From the cell containing the given text, extract its center point as (X, Y) coordinate. 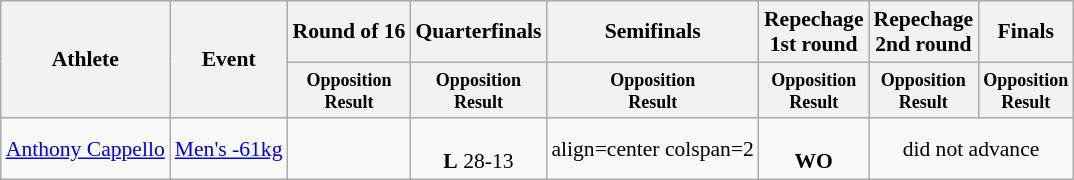
Repechage2nd round (924, 32)
L 28-13 (478, 150)
Semifinals (652, 32)
Anthony Cappello (86, 150)
did not advance (972, 150)
Quarterfinals (478, 32)
Event (229, 60)
Repechage1st round (814, 32)
WO (814, 150)
Finals (1026, 32)
Men's -61kg (229, 150)
Athlete (86, 60)
Round of 16 (350, 32)
align=center colspan=2 (652, 150)
